Search for the cell housing the specified text and yield its [X, Y] center coordinate. 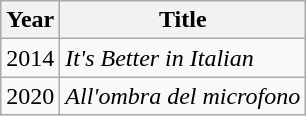
All'ombra del microfono [183, 96]
Year [30, 20]
Title [183, 20]
It's Better in Italian [183, 58]
2014 [30, 58]
2020 [30, 96]
